Pinpoint the cell where the given text exists, returning its (x, y) midpoint coordinate. 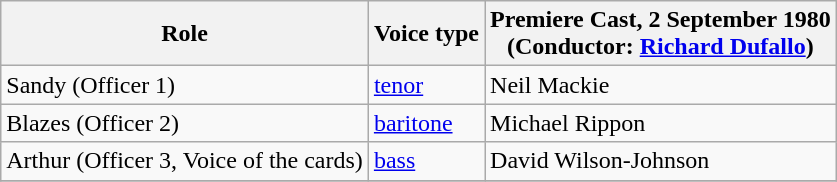
Arthur (Officer 3, Voice of the cards) (185, 161)
Neil Mackie (661, 85)
Blazes (Officer 2) (185, 123)
tenor (426, 85)
Michael Rippon (661, 123)
Role (185, 34)
Voice type (426, 34)
baritone (426, 123)
bass (426, 161)
Sandy (Officer 1) (185, 85)
David Wilson-Johnson (661, 161)
Premiere Cast, 2 September 1980(Conductor: Richard Dufallo) (661, 34)
